Determine the (x, y) coordinate at the center of the cell enclosing the given text.  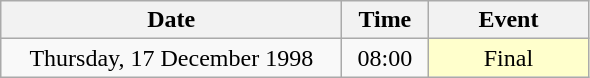
Final (508, 58)
Date (172, 20)
Thursday, 17 December 1998 (172, 58)
08:00 (385, 58)
Event (508, 20)
Time (385, 20)
